Extract the (x, y) coordinate from the center of the cell holding the provided text.  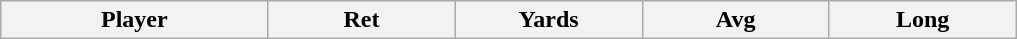
Player (134, 20)
Long (922, 20)
Ret (362, 20)
Avg (736, 20)
Yards (548, 20)
